Scan for the cell matching the given text and deliver its (x, y) coordinate at center. 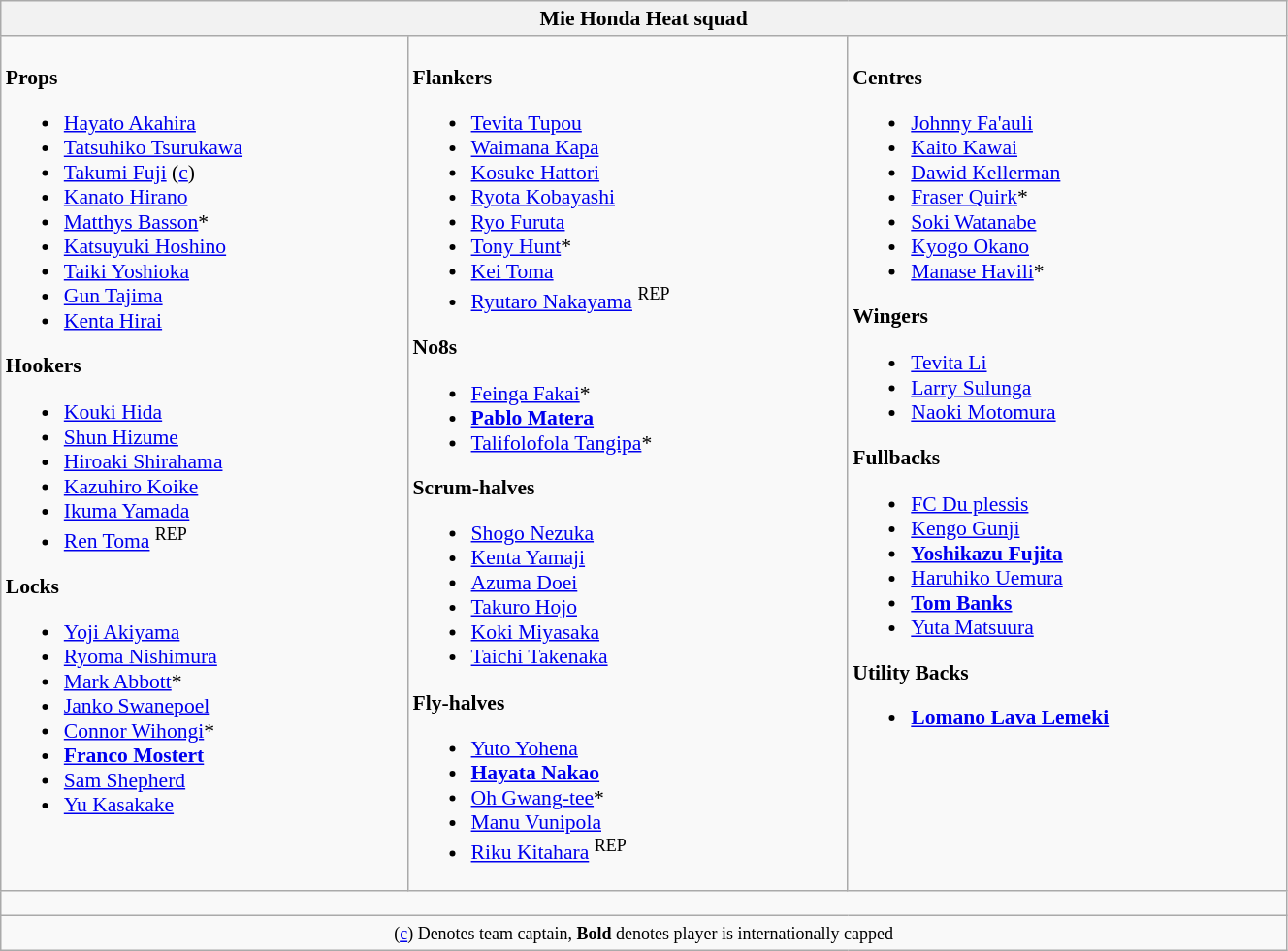
(c) Denotes team captain, Bold denotes player is internationally capped (644, 934)
Mie Honda Heat squad (644, 18)
